Output the (x, y) coordinate of the center of the cell containing the given text.  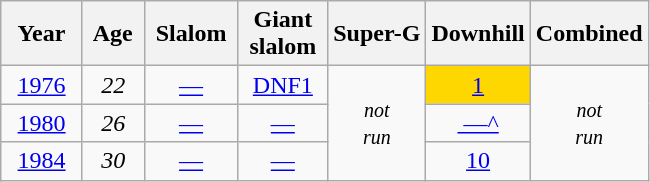
Age (113, 34)
1984 (42, 161)
Year (42, 34)
Slalom (191, 34)
10 (478, 161)
DNF1 (283, 85)
—^ (478, 123)
1976 (42, 85)
1980 (42, 123)
Combined (589, 34)
Giant slalom (283, 34)
1 (478, 85)
30 (113, 161)
Downhill (478, 34)
26 (113, 123)
22 (113, 85)
Super-G (377, 34)
